Provide the (X, Y) coordinate of the cell's center where the given text is located.  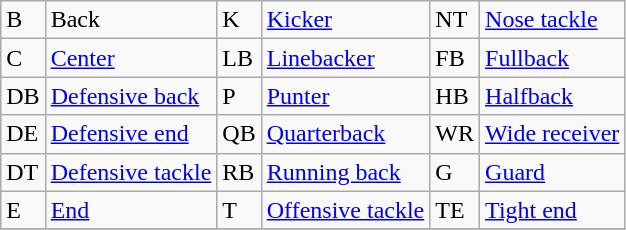
Center (131, 58)
Punter (346, 96)
C (23, 58)
LB (239, 58)
Guard (552, 172)
P (239, 96)
End (131, 210)
WR (455, 134)
DE (23, 134)
Fullback (552, 58)
G (455, 172)
RB (239, 172)
Defensive back (131, 96)
DT (23, 172)
Tight end (552, 210)
E (23, 210)
Nose tackle (552, 20)
T (239, 210)
TE (455, 210)
Quarterback (346, 134)
Halfback (552, 96)
Linebacker (346, 58)
Wide receiver (552, 134)
K (239, 20)
Offensive tackle (346, 210)
FB (455, 58)
NT (455, 20)
DB (23, 96)
HB (455, 96)
Defensive end (131, 134)
Back (131, 20)
B (23, 20)
Kicker (346, 20)
QB (239, 134)
Running back (346, 172)
Defensive tackle (131, 172)
